Pinpoint the cell where the given text exists, returning its (x, y) midpoint coordinate. 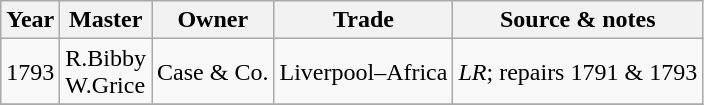
Year (30, 20)
Owner (213, 20)
Liverpool–Africa (364, 72)
R.BibbyW.Grice (106, 72)
Source & notes (578, 20)
Case & Co. (213, 72)
Trade (364, 20)
1793 (30, 72)
LR; repairs 1791 & 1793 (578, 72)
Master (106, 20)
